Scan for the cell matching the given text and deliver its [X, Y] coordinate at center. 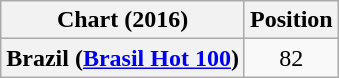
82 [291, 58]
Position [291, 20]
Brazil (Brasil Hot 100) [123, 58]
Chart (2016) [123, 20]
